Scan for the cell matching the given text and deliver its [X, Y] coordinate at center. 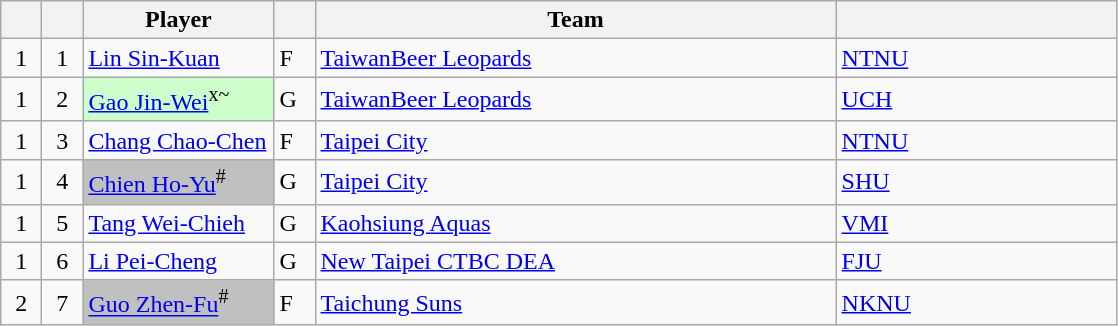
SHU [976, 182]
NKNU [976, 302]
FJU [976, 261]
UCH [976, 100]
New Taipei CTBC DEA [576, 261]
Chien Ho-Yu# [178, 182]
VMI [976, 223]
7 [62, 302]
Gao Jin-Weix~ [178, 100]
Player [178, 20]
Chang Chao-Chen [178, 140]
6 [62, 261]
Guo Zhen-Fu# [178, 302]
Li Pei-Cheng [178, 261]
3 [62, 140]
Team [576, 20]
Tang Wei-Chieh [178, 223]
Taichung Suns [576, 302]
Lin Sin-Kuan [178, 58]
Kaohsiung Aquas [576, 223]
5 [62, 223]
4 [62, 182]
